For the text-containing cell, return its midpoint in [x, y] coordinate format. 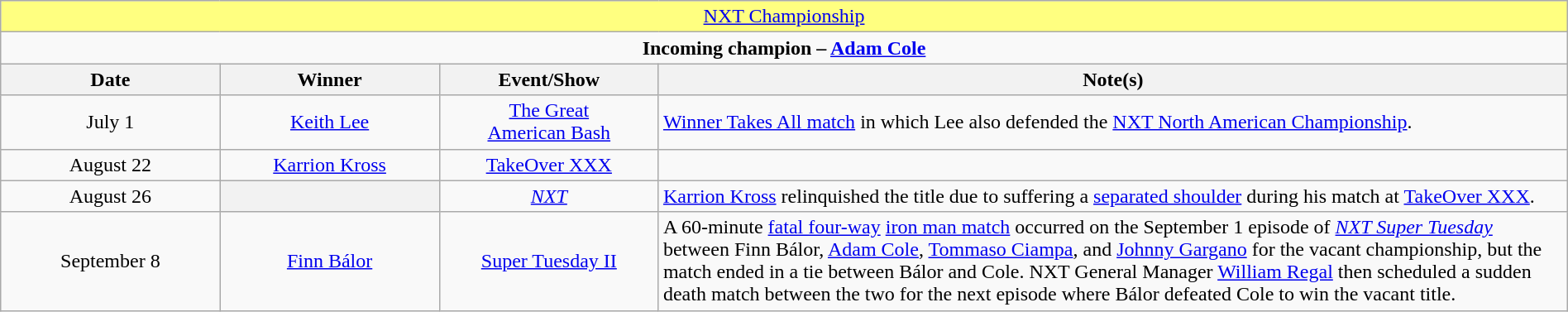
The GreatAmerican Bash [549, 122]
Super Tuesday II [549, 262]
July 1 [111, 122]
NXT Championship [784, 17]
Karrion Kross [329, 165]
Note(s) [1113, 79]
Winner Takes All match in which Lee also defended the NXT North American Championship. [1113, 122]
NXT [549, 196]
August 22 [111, 165]
Keith Lee [329, 122]
Winner [329, 79]
August 26 [111, 196]
September 8 [111, 262]
Karrion Kross relinquished the title due to suffering a separated shoulder during his match at TakeOver XXX. [1113, 196]
Incoming champion – Adam Cole [784, 48]
TakeOver XXX [549, 165]
Finn Bálor [329, 262]
Event/Show [549, 79]
Date [111, 79]
